Locate the cell with the specified text and output its (X, Y) center coordinate. 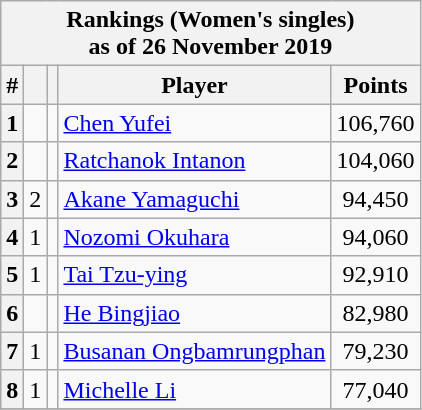
77,040 (376, 389)
8 (12, 389)
92,910 (376, 275)
4 (12, 237)
79,230 (376, 351)
Nozomi Okuhara (194, 237)
94,450 (376, 199)
106,760 (376, 123)
Tai Tzu-ying (194, 275)
Michelle Li (194, 389)
Busanan Ongbamrungphan (194, 351)
6 (12, 313)
Ratchanok Intanon (194, 161)
3 (12, 199)
Player (194, 85)
7 (12, 351)
94,060 (376, 237)
He Bingjiao (194, 313)
104,060 (376, 161)
Chen Yufei (194, 123)
Points (376, 85)
Rankings (Women's singles)as of 26 November 2019 (210, 34)
# (12, 85)
Akane Yamaguchi (194, 199)
82,980 (376, 313)
5 (12, 275)
